Pinpoint the cell where the given text exists, returning its [X, Y] midpoint coordinate. 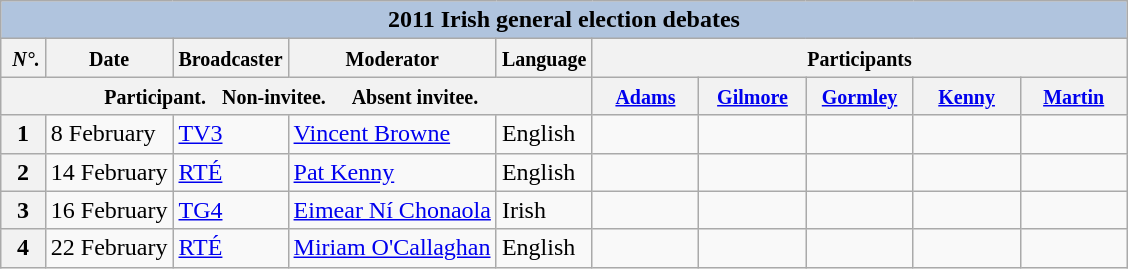
16 February [109, 210]
Miriam O'Callaghan [392, 248]
Language [544, 58]
Martin [1074, 96]
N°. [24, 58]
TG4 [230, 210]
Irish [544, 210]
Vincent Browne [392, 134]
2011 Irish general election debates [564, 20]
22 February [109, 248]
TV3 [230, 134]
8 February [109, 134]
1 [24, 134]
2 [24, 172]
Gormley [860, 96]
Kenny [966, 96]
Broadcaster [230, 58]
Participants [860, 58]
Pat Kenny [392, 172]
Gilmore [752, 96]
Moderator [392, 58]
14 February [109, 172]
Eimear Ní Chonaola [392, 210]
4 [24, 248]
3 [24, 210]
Participant. Non-invitee. Absent invitee. [296, 96]
Adams [646, 96]
Date [109, 58]
